Pinpoint the cell where the given text exists, returning its (x, y) midpoint coordinate. 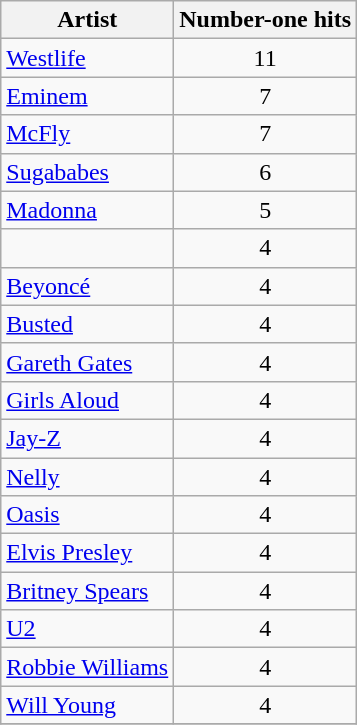
Oasis (88, 515)
Gareth Gates (88, 362)
Robbie Williams (88, 667)
Eminem (88, 96)
Busted (88, 324)
Madonna (88, 210)
Britney Spears (88, 591)
Girls Aloud (88, 400)
Westlife (88, 58)
6 (266, 172)
Will Young (88, 705)
Nelly (88, 477)
5 (266, 210)
Artist (88, 20)
McFly (88, 134)
Elvis Presley (88, 553)
Number-one hits (266, 20)
Sugababes (88, 172)
Beyoncé (88, 286)
U2 (88, 629)
11 (266, 58)
Jay-Z (88, 438)
